Find where the given text appears and provide that cell's center as [x, y] coordinate. 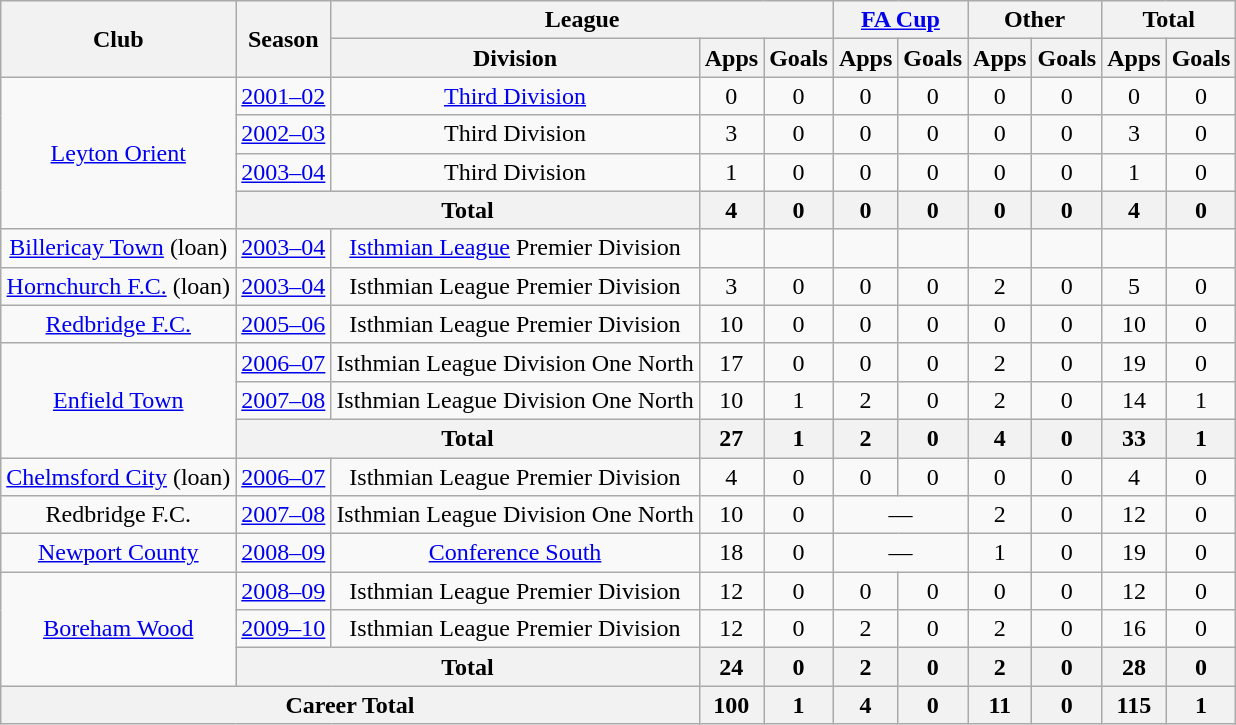
33 [1134, 438]
FA Cup [900, 20]
11 [1000, 705]
Chelmsford City (loan) [118, 477]
Billericay Town (loan) [118, 248]
2001–02 [284, 96]
18 [731, 553]
16 [1134, 629]
24 [731, 667]
2009–10 [284, 629]
5 [1134, 286]
2002–03 [284, 134]
27 [731, 438]
2005–06 [284, 324]
Conference South [515, 553]
Hornchurch F.C. (loan) [118, 286]
Newport County [118, 553]
17 [731, 362]
28 [1134, 667]
Season [284, 39]
115 [1134, 705]
Enfield Town [118, 400]
Other [1035, 20]
Career Total [350, 705]
Leyton Orient [118, 153]
Boreham Wood [118, 629]
Division [515, 58]
14 [1134, 400]
100 [731, 705]
Club [118, 39]
League [582, 20]
